Extract the (X, Y) coordinate from the center of the cell holding the provided text.  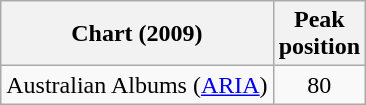
Australian Albums (ARIA) (137, 85)
Chart (2009) (137, 34)
80 (319, 85)
Peakposition (319, 34)
